Determine the (x, y) coordinate at the center of the cell enclosing the given text.  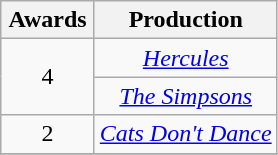
4 (48, 77)
Awards (48, 20)
The Simpsons (186, 96)
2 (48, 134)
Production (186, 20)
Hercules (186, 58)
Cats Don't Dance (186, 134)
